Capture the cell that displays the provided text and extract its [x, y] central coordinate. 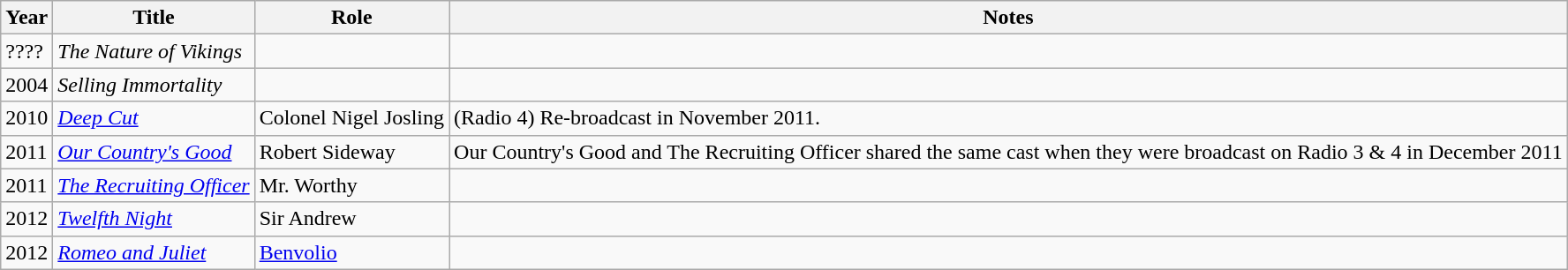
(Radio 4) Re-broadcast in November 2011. [1008, 118]
Benvolio [351, 252]
Deep Cut [154, 118]
Notes [1008, 18]
Mr. Worthy [351, 185]
2004 [26, 85]
Selling Immortality [154, 85]
Robert Sideway [351, 152]
Our Country's Good and The Recruiting Officer shared the same cast when they were broadcast on Radio 3 & 4 in December 2011 [1008, 152]
Romeo and Juliet [154, 252]
Our Country's Good [154, 152]
The Recruiting Officer [154, 185]
The Nature of Vikings [154, 51]
Title [154, 18]
Role [351, 18]
2010 [26, 118]
Year [26, 18]
Colonel Nigel Josling [351, 118]
Twelfth Night [154, 219]
Sir Andrew [351, 219]
???? [26, 51]
